Scan for the cell matching the given text and deliver its [X, Y] coordinate at center. 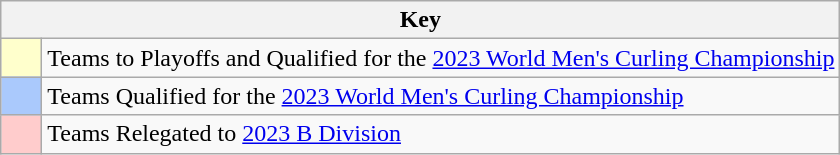
Key [420, 20]
Teams Qualified for the 2023 World Men's Curling Championship [441, 96]
Teams to Playoffs and Qualified for the 2023 World Men's Curling Championship [441, 58]
Teams Relegated to 2023 B Division [441, 134]
